Detect which cell encompasses the target text, then output its [x, y] center coordinate. 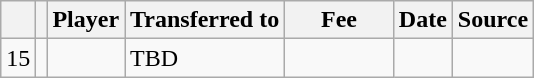
15 [18, 58]
Fee [340, 20]
Transferred to [205, 20]
Source [492, 20]
TBD [205, 58]
Date [422, 20]
Player [86, 20]
